For the text-containing cell, return its midpoint in [X, Y] coordinate format. 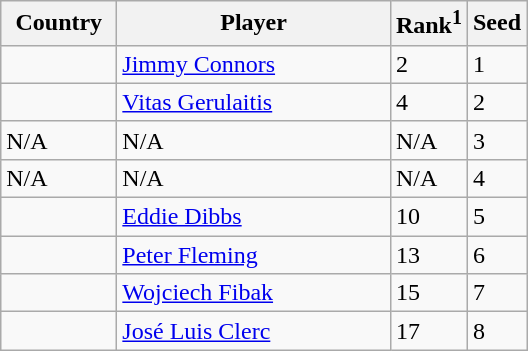
15 [428, 293]
7 [496, 293]
10 [428, 217]
Rank1 [428, 24]
Jimmy Connors [254, 64]
Vitas Gerulaitis [254, 102]
6 [496, 255]
13 [428, 255]
5 [496, 217]
Peter Fleming [254, 255]
José Luis Clerc [254, 331]
Eddie Dibbs [254, 217]
1 [496, 64]
Seed [496, 24]
Country [59, 24]
3 [496, 140]
Wojciech Fibak [254, 293]
Player [254, 24]
8 [496, 331]
17 [428, 331]
